Output the [x, y] coordinate of the center of the cell containing the given text.  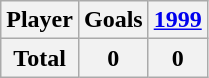
Total [40, 58]
Player [40, 20]
Goals [113, 20]
1999 [178, 20]
